Locate the cell with the specified text and output its [X, Y] center coordinate. 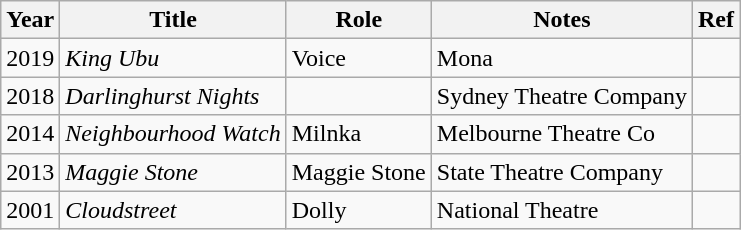
Darlinghurst Nights [173, 96]
Neighbourhood Watch [173, 134]
Voice [358, 58]
2019 [30, 58]
Sydney Theatre Company [562, 96]
Dolly [358, 210]
2001 [30, 210]
Year [30, 20]
Title [173, 20]
2013 [30, 172]
Melbourne Theatre Co [562, 134]
Ref [716, 20]
Cloudstreet [173, 210]
National Theatre [562, 210]
Notes [562, 20]
2018 [30, 96]
Role [358, 20]
King Ubu [173, 58]
Milnka [358, 134]
2014 [30, 134]
Mona [562, 58]
State Theatre Company [562, 172]
